Identify which cell holds the provided text, then report its (X, Y) central coordinate. 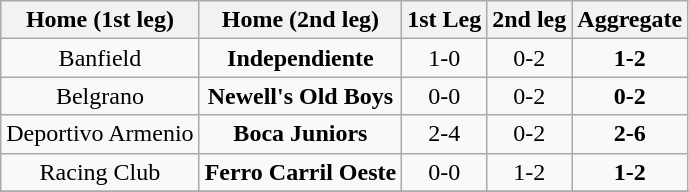
Belgrano (100, 96)
2-6 (630, 134)
Boca Juniors (300, 134)
2nd leg (530, 20)
2-4 (444, 134)
Banfield (100, 58)
Deportivo Armenio (100, 134)
Home (1st leg) (100, 20)
Home (2nd leg) (300, 20)
1-0 (444, 58)
Racing Club (100, 172)
Ferro Carril Oeste (300, 172)
1st Leg (444, 20)
Aggregate (630, 20)
Independiente (300, 58)
Newell's Old Boys (300, 96)
